Locate the cell with the specified text and output its (x, y) center coordinate. 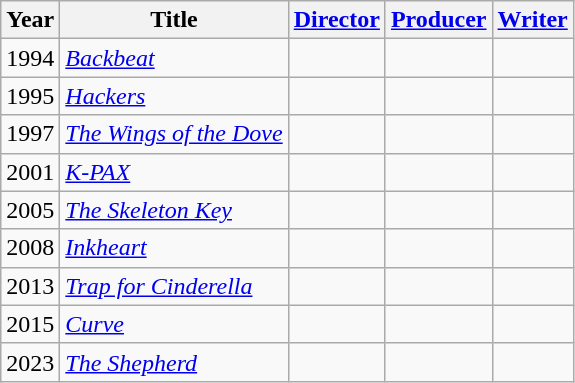
2001 (30, 172)
Hackers (174, 96)
1997 (30, 134)
K-PAX (174, 172)
2013 (30, 286)
Year (30, 20)
Trap for Cinderella (174, 286)
Title (174, 20)
Inkheart (174, 248)
2005 (30, 210)
1994 (30, 58)
The Skeleton Key (174, 210)
2015 (30, 324)
2008 (30, 248)
The Shepherd (174, 362)
The Wings of the Dove (174, 134)
Curve (174, 324)
Backbeat (174, 58)
Writer (532, 20)
2023 (30, 362)
Producer (438, 20)
1995 (30, 96)
Director (336, 20)
